Identify which cell holds the provided text, then report its (X, Y) central coordinate. 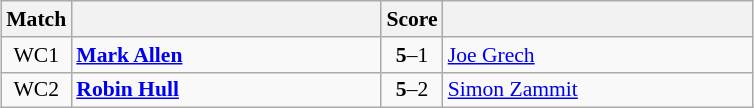
WC1 (36, 55)
5–1 (412, 55)
Robin Hull (226, 90)
WC2 (36, 90)
Simon Zammit (598, 90)
Mark Allen (226, 55)
Match (36, 19)
5–2 (412, 90)
Joe Grech (598, 55)
Score (412, 19)
